Identify which cell holds the provided text, then report its [x, y] central coordinate. 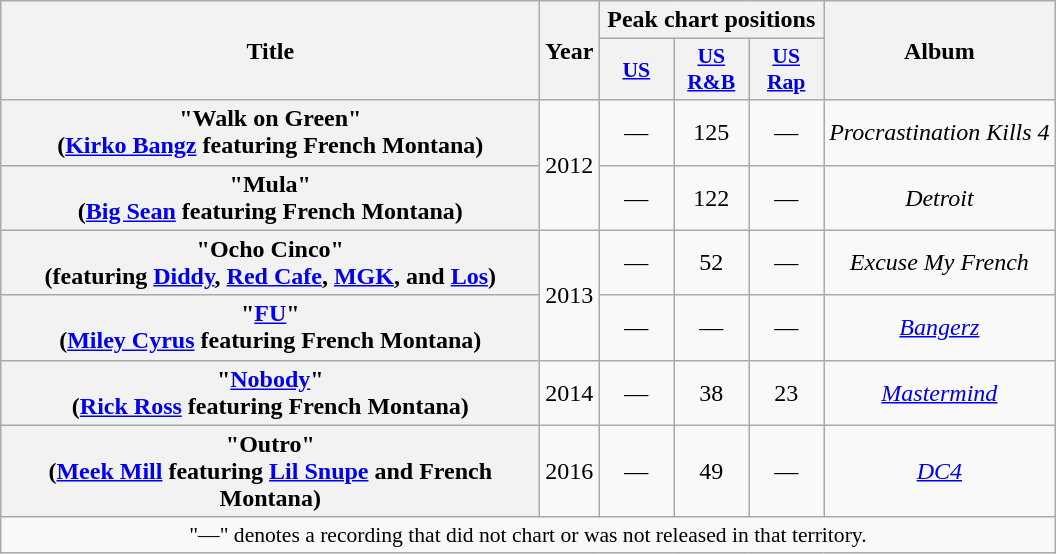
125 [712, 132]
US [636, 70]
"Outro"(Meek Mill featuring Lil Snupe and French Montana) [270, 471]
122 [712, 198]
"Nobody"(Rick Ross featuring French Montana) [270, 392]
"Mula"(Big Sean featuring French Montana) [270, 198]
Detroit [940, 198]
2016 [570, 471]
49 [712, 471]
USRap [786, 70]
2014 [570, 392]
"Ocho Cinco"(featuring Diddy, Red Cafe, MGK, and Los) [270, 262]
Year [570, 50]
Procrastination Kills 4 [940, 132]
Title [270, 50]
"Walk on Green"(Kirko Bangz featuring French Montana) [270, 132]
2012 [570, 165]
38 [712, 392]
Album [940, 50]
Peak chart positions [712, 20]
"FU"(Miley Cyrus featuring French Montana) [270, 328]
2013 [570, 295]
DC4 [940, 471]
Mastermind [940, 392]
Excuse My French [940, 262]
"—" denotes a recording that did not chart or was not released in that territory. [528, 535]
23 [786, 392]
52 [712, 262]
USR&B [712, 70]
Bangerz [940, 328]
